Scan for the cell matching the given text and deliver its [X, Y] coordinate at center. 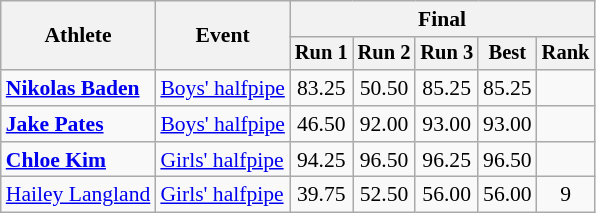
Chloe Kim [78, 160]
Nikolas Baden [78, 88]
Run 2 [384, 54]
Event [222, 36]
Jake Pates [78, 124]
9 [566, 195]
Best [508, 54]
46.50 [322, 124]
83.25 [322, 88]
Final [442, 19]
Rank [566, 54]
92.00 [384, 124]
39.75 [322, 195]
94.25 [322, 160]
50.50 [384, 88]
Run 1 [322, 54]
96.25 [446, 160]
52.50 [384, 195]
Athlete [78, 36]
Run 3 [446, 54]
Hailey Langland [78, 195]
